Return [X, Y] of the center of cell containing provided text 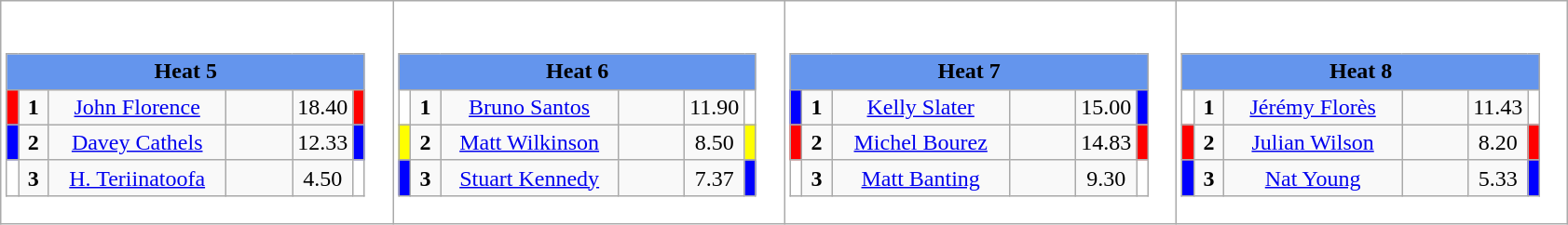
Matt Banting [920, 178]
Heat 6 [578, 72]
9.30 [1107, 178]
15.00 [1107, 107]
Davey Cathels [138, 142]
4.50 [322, 178]
Heat 8 [1360, 72]
Heat 5 [185, 72]
11.90 [715, 107]
Kelly Slater [920, 107]
18.40 [322, 107]
John Florence [138, 107]
14.83 [1107, 142]
H. Teriinatoofa [138, 178]
Heat 7 1 Kelly Slater 15.00 2 Michel Bourez 14.83 3 Matt Banting 9.30 [980, 112]
Michel Bourez [920, 142]
Heat 8 1 Jérémy Florès 11.43 2 Julian Wilson 8.20 3 Nat Young 5.33 [1372, 112]
Jérémy Florès [1314, 107]
Matt Wilkinson [529, 142]
12.33 [322, 142]
5.33 [1498, 178]
8.50 [715, 142]
Stuart Kennedy [529, 178]
Heat 6 1 Bruno Santos 11.90 2 Matt Wilkinson 8.50 3 Stuart Kennedy 7.37 [589, 112]
Julian Wilson [1314, 142]
11.43 [1498, 107]
Heat 5 1 John Florence 18.40 2 Davey Cathels 12.33 3 H. Teriinatoofa 4.50 [198, 112]
Bruno Santos [529, 107]
8.20 [1498, 142]
Heat 7 [969, 72]
7.37 [715, 178]
Nat Young [1314, 178]
